Determine the [X, Y] coordinate at the center of the cell enclosing the given text.  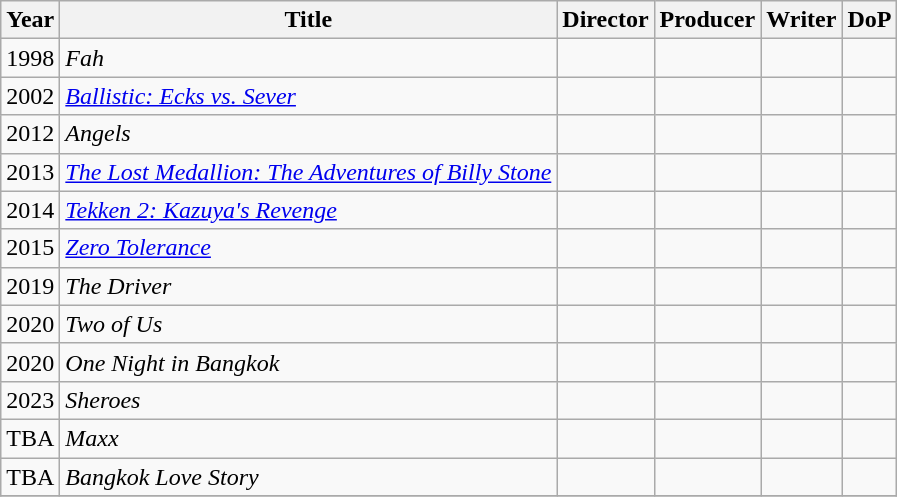
Zero Tolerance [308, 248]
2015 [30, 248]
2019 [30, 286]
2002 [30, 96]
Title [308, 20]
Tekken 2: Kazuya's Revenge [308, 210]
Maxx [308, 438]
Ballistic: Ecks vs. Sever [308, 96]
1998 [30, 58]
The Lost Medallion: The Adventures of Billy Stone [308, 172]
Two of Us [308, 324]
Year [30, 20]
One Night in Bangkok [308, 362]
2013 [30, 172]
Fah [308, 58]
2012 [30, 134]
The Driver [308, 286]
Sheroes [308, 400]
2023 [30, 400]
DoP [870, 20]
2014 [30, 210]
Writer [802, 20]
Angels [308, 134]
Bangkok Love Story [308, 477]
Director [606, 20]
Producer [708, 20]
